For the text-containing cell, return its midpoint in [x, y] coordinate format. 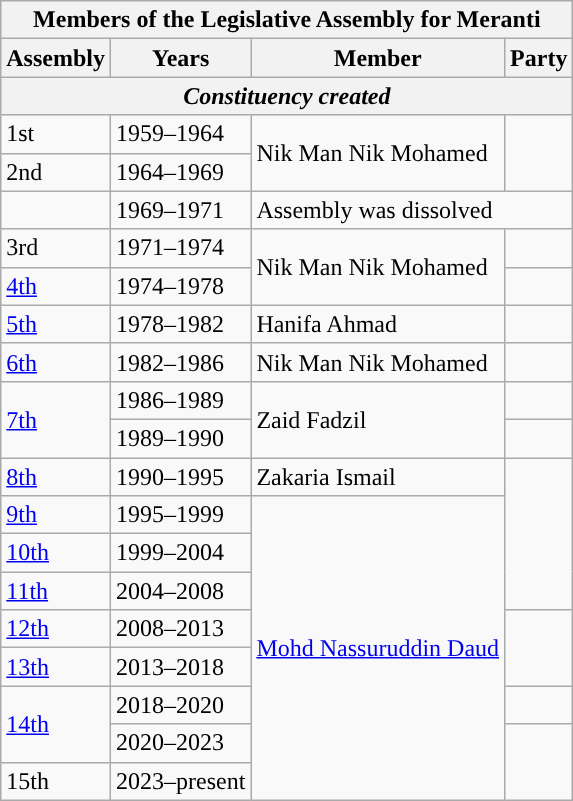
1995–1999 [180, 515]
14th [56, 724]
Years [180, 58]
13th [56, 667]
Party [539, 58]
2008–2013 [180, 629]
2018–2020 [180, 705]
6th [56, 362]
1964–1969 [180, 172]
Hanifa Ahmad [378, 324]
2023–present [180, 781]
Assembly was dissolved [412, 210]
Zakaria Ismail [378, 477]
1978–1982 [180, 324]
Member [378, 58]
1959–1964 [180, 134]
1990–1995 [180, 477]
2020–2023 [180, 743]
8th [56, 477]
2013–2018 [180, 667]
7th [56, 419]
Mohd Nassuruddin Daud [378, 648]
1986–1989 [180, 400]
1982–1986 [180, 362]
1st [56, 134]
1974–1978 [180, 286]
1969–1971 [180, 210]
15th [56, 781]
Assembly [56, 58]
10th [56, 553]
11th [56, 591]
Constituency created [287, 96]
Zaid Fadzil [378, 419]
1999–2004 [180, 553]
2nd [56, 172]
1989–1990 [180, 438]
2004–2008 [180, 591]
12th [56, 629]
Members of the Legislative Assembly for Meranti [287, 20]
3rd [56, 248]
4th [56, 286]
5th [56, 324]
9th [56, 515]
1971–1974 [180, 248]
